From the cell containing the given text, extract its center point as [X, Y] coordinate. 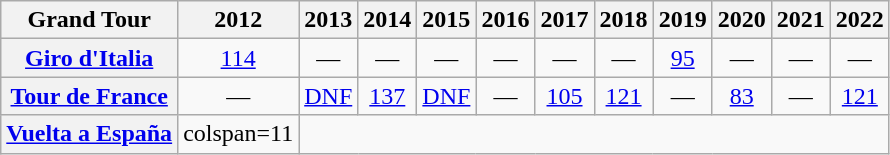
114 [238, 58]
105 [564, 96]
2015 [446, 20]
83 [742, 96]
2021 [800, 20]
Tour de France [90, 96]
2019 [682, 20]
95 [682, 58]
2018 [624, 20]
colspan=11 [238, 134]
2017 [564, 20]
Grand Tour [90, 20]
2020 [742, 20]
2013 [328, 20]
Giro d'Italia [90, 58]
2012 [238, 20]
137 [388, 96]
2014 [388, 20]
2022 [860, 20]
Vuelta a España [90, 134]
2016 [506, 20]
